Find where the given text appears and provide that cell's center as [x, y] coordinate. 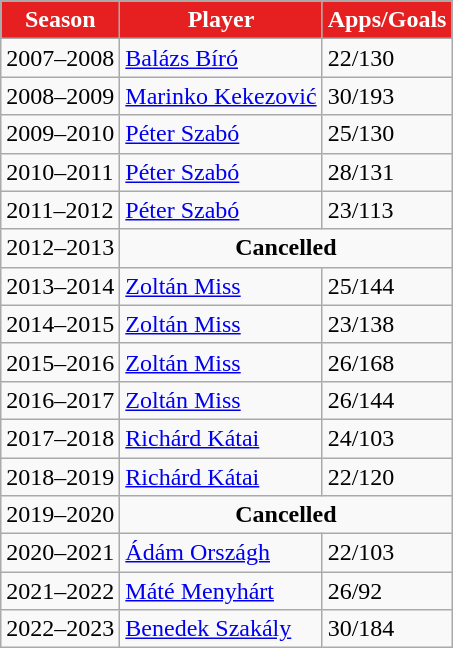
25/144 [387, 286]
2022–2023 [60, 629]
23/113 [387, 210]
2009–2010 [60, 134]
22/130 [387, 58]
2018–2019 [60, 477]
23/138 [387, 324]
2008–2009 [60, 96]
30/184 [387, 629]
Ádám Országh [221, 553]
26/168 [387, 362]
2019–2020 [60, 515]
26/144 [387, 400]
Balázs Bíró [221, 58]
30/193 [387, 96]
26/92 [387, 591]
22/103 [387, 553]
2012–2013 [60, 248]
2017–2018 [60, 438]
Máté Menyhárt [221, 591]
Apps/Goals [387, 20]
25/130 [387, 134]
2013–2014 [60, 286]
28/131 [387, 172]
Benedek Szakály [221, 629]
2021–2022 [60, 591]
22/120 [387, 477]
2020–2021 [60, 553]
2011–2012 [60, 210]
2007–2008 [60, 58]
Season [60, 20]
2010–2011 [60, 172]
2014–2015 [60, 324]
2015–2016 [60, 362]
24/103 [387, 438]
Player [221, 20]
Marinko Kekezović [221, 96]
2016–2017 [60, 400]
